Search for the cell housing the specified text and yield its (X, Y) center coordinate. 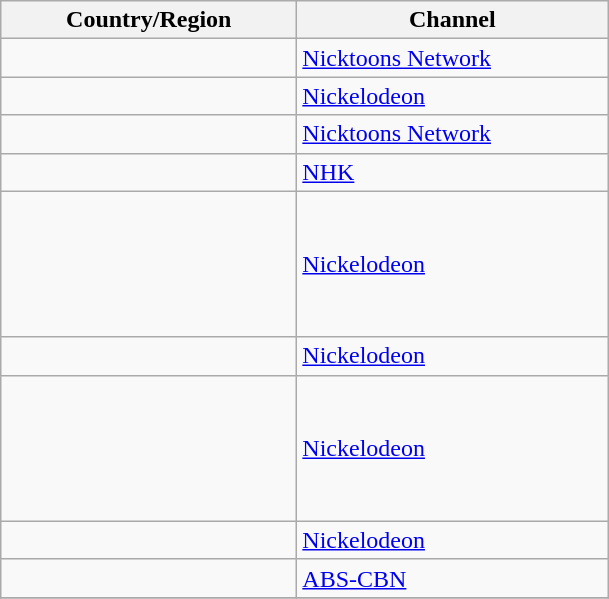
Channel (452, 20)
NHK (452, 172)
Country/Region (149, 20)
ABS-CBN (452, 578)
